Provide the (X, Y) coordinate of the cell's center where the given text is located.  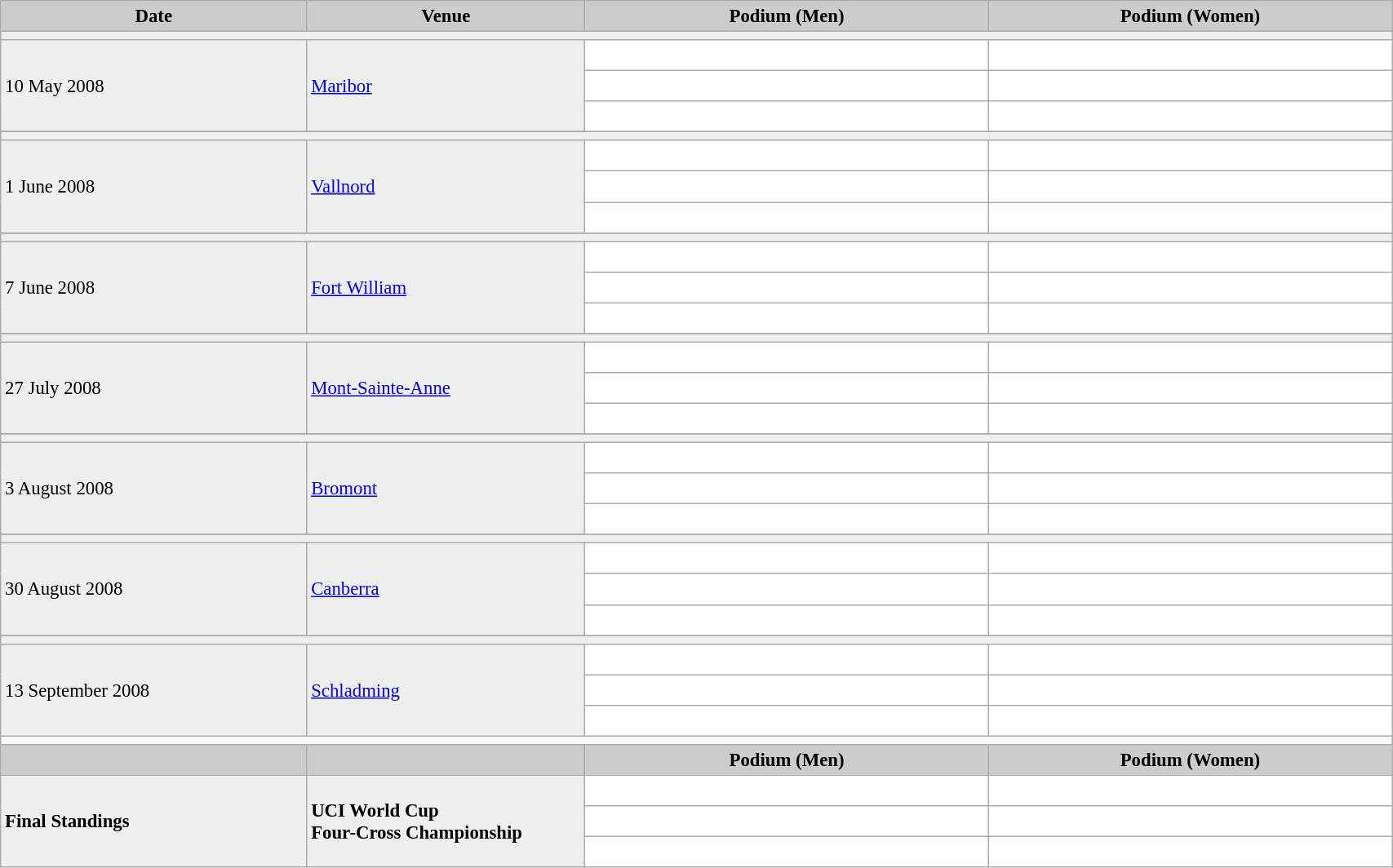
Canberra (446, 589)
Vallnord (446, 186)
Fort William (446, 287)
Venue (446, 16)
7 June 2008 (153, 287)
1 June 2008 (153, 186)
Final Standings (153, 821)
30 August 2008 (153, 589)
Bromont (446, 489)
Mont-Sainte-Anne (446, 388)
13 September 2008 (153, 690)
27 July 2008 (153, 388)
Maribor (446, 86)
UCI World Cup Four-Cross Championship (446, 821)
10 May 2008 (153, 86)
Schladming (446, 690)
3 August 2008 (153, 489)
Date (153, 16)
